For the text-containing cell, return its midpoint in [x, y] coordinate format. 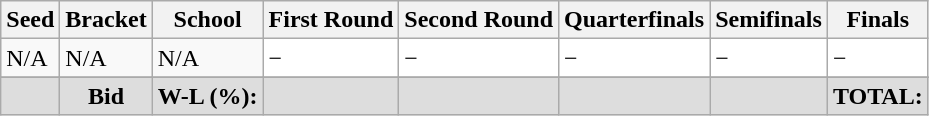
Finals [878, 20]
School [208, 20]
Second Round [479, 20]
Semifinals [769, 20]
Quarterfinals [634, 20]
TOTAL: [878, 96]
W-L (%): [208, 96]
Bracket [106, 20]
Seed [30, 20]
Bid [106, 96]
First Round [331, 20]
